Provide the [X, Y] coordinate of the cell's center where the given text is located.  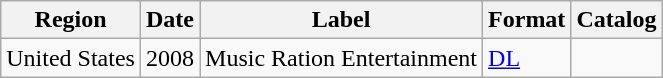
Music Ration Entertainment [342, 58]
Format [527, 20]
2008 [170, 58]
Catalog [616, 20]
DL [527, 58]
Label [342, 20]
United States [71, 58]
Region [71, 20]
Date [170, 20]
